Identify which cell holds the provided text, then report its [x, y] central coordinate. 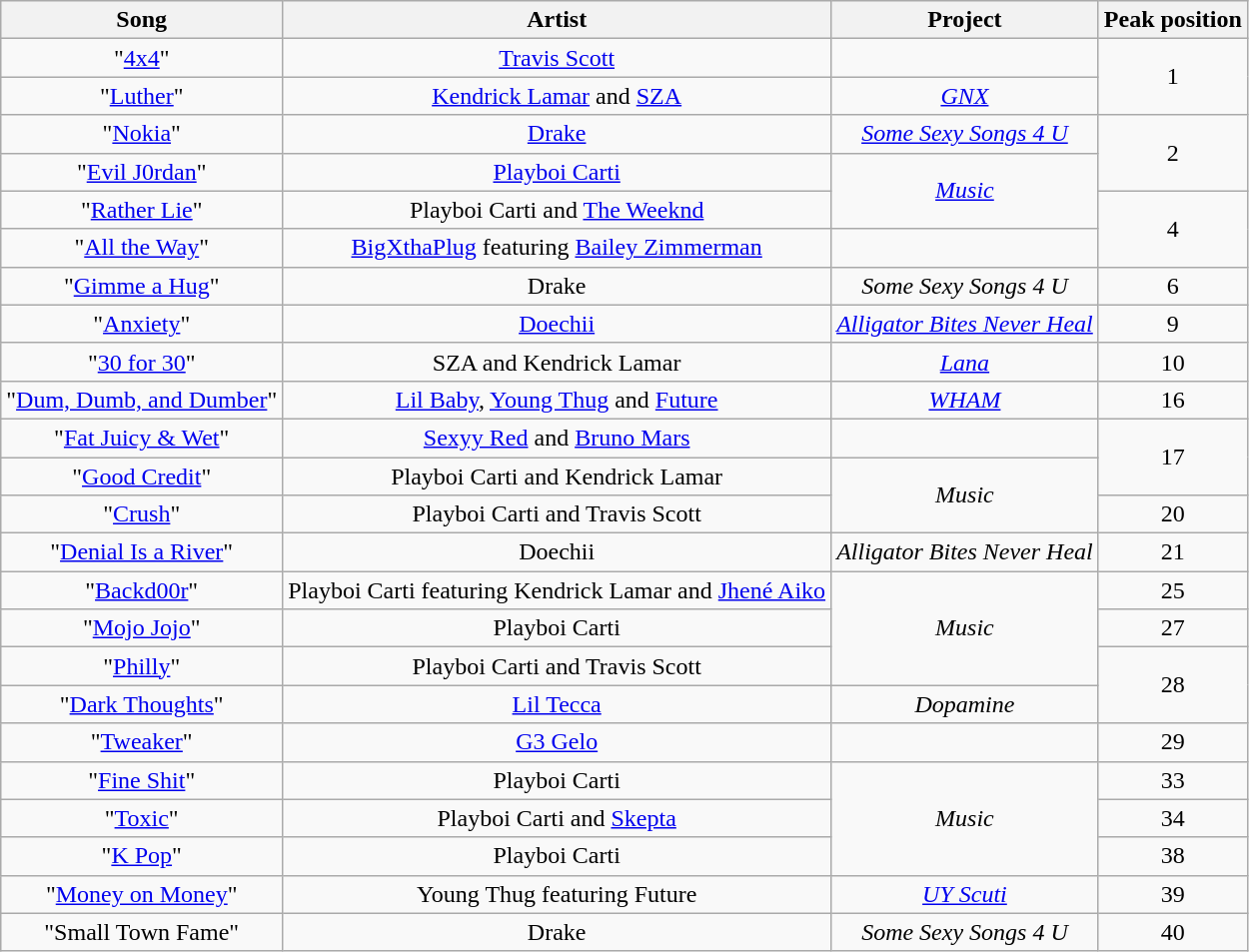
10 [1173, 362]
"Good Credit" [142, 476]
40 [1173, 932]
39 [1173, 894]
"Denial Is a River" [142, 552]
Lil Baby, Young Thug and Future [558, 400]
"K Pop" [142, 856]
34 [1173, 818]
6 [1173, 286]
"Rather Lie" [142, 210]
BigXthaPlug featuring Bailey Zimmerman [558, 248]
Artist [558, 20]
"Small Town Fame" [142, 932]
"Crush" [142, 514]
4 [1173, 229]
29 [1173, 742]
"Backd00r" [142, 590]
"Dark Thoughts" [142, 704]
"Nokia" [142, 134]
"4x4" [142, 58]
GNX [965, 96]
Dopamine [965, 704]
Playboi Carti and Kendrick Lamar [558, 476]
Lana [965, 362]
38 [1173, 856]
33 [1173, 780]
"All the Way" [142, 248]
Song [142, 20]
9 [1173, 324]
20 [1173, 514]
"Gimme a Hug" [142, 286]
"Dum, Dumb, and Dumber" [142, 400]
16 [1173, 400]
"Fine Shit" [142, 780]
1 [1173, 77]
"Mojo Jojo" [142, 628]
Playboi Carti featuring Kendrick Lamar and Jhené Aiko [558, 590]
"Fat Juicy & Wet" [142, 438]
2 [1173, 153]
"Luther" [142, 96]
Project [965, 20]
Playboi Carti and Skepta [558, 818]
"Evil J0rdan" [142, 172]
"Money on Money" [142, 894]
SZA and Kendrick Lamar [558, 362]
Kendrick Lamar and SZA [558, 96]
Playboi Carti and The Weeknd [558, 210]
G3 Gelo [558, 742]
"30 for 30" [142, 362]
28 [1173, 685]
27 [1173, 628]
Lil Tecca [558, 704]
Sexyy Red and Bruno Mars [558, 438]
Travis Scott [558, 58]
17 [1173, 457]
21 [1173, 552]
UY Scuti [965, 894]
"Toxic" [142, 818]
Peak position [1173, 20]
"Anxiety" [142, 324]
WHAM [965, 400]
25 [1173, 590]
"Tweaker" [142, 742]
"Philly" [142, 666]
Young Thug featuring Future [558, 894]
